Scan for the cell matching the given text and deliver its (X, Y) coordinate at center. 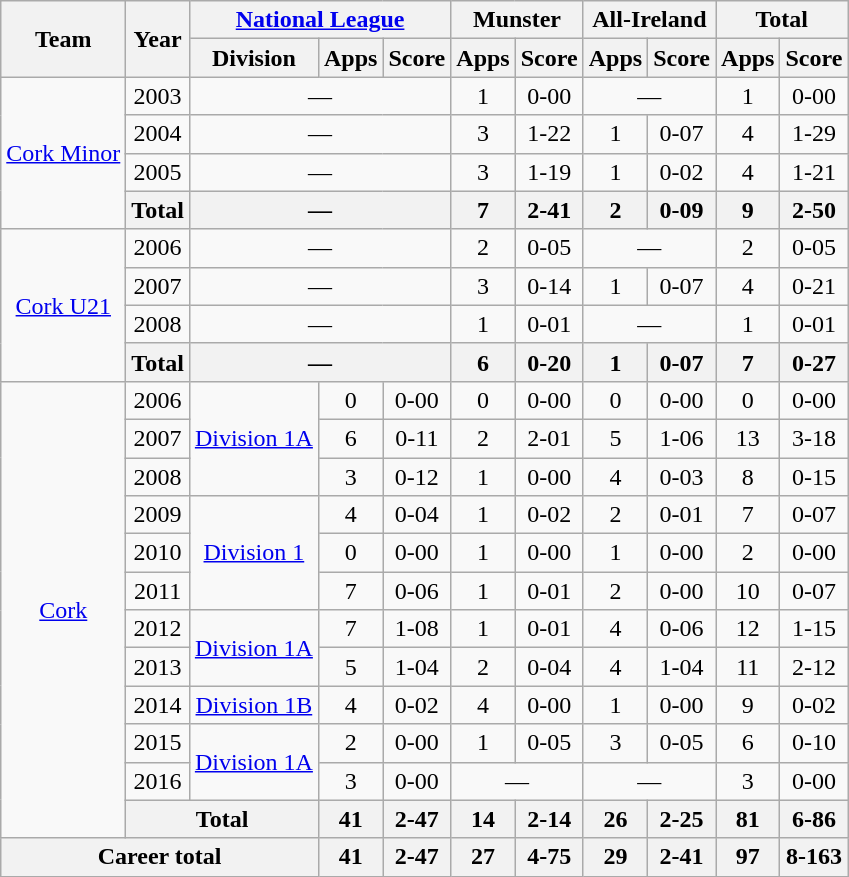
2-25 (682, 819)
All-Ireland (649, 20)
3-18 (814, 438)
2005 (158, 172)
1-06 (682, 438)
8-163 (814, 857)
81 (748, 819)
Career total (160, 857)
0-14 (549, 286)
0-27 (814, 362)
1-29 (814, 134)
1-15 (814, 629)
0-03 (682, 477)
26 (615, 819)
Division (254, 58)
Cork Minor (64, 153)
1-19 (549, 172)
14 (483, 819)
Year (158, 39)
2013 (158, 667)
2012 (158, 629)
2003 (158, 96)
2-14 (549, 819)
2-12 (814, 667)
29 (615, 857)
0-11 (417, 438)
97 (748, 857)
Division 1B (254, 705)
Munster (517, 20)
27 (483, 857)
National League (320, 20)
Team (64, 39)
0-12 (417, 477)
6-86 (814, 819)
11 (748, 667)
0-21 (814, 286)
1-21 (814, 172)
8 (748, 477)
2010 (158, 553)
Division 1 (254, 553)
2-01 (549, 438)
10 (748, 591)
2-50 (814, 210)
0-10 (814, 743)
2004 (158, 134)
13 (748, 438)
2014 (158, 705)
1-22 (549, 134)
2009 (158, 515)
12 (748, 629)
0-20 (549, 362)
0-09 (682, 210)
2016 (158, 781)
2011 (158, 591)
4-75 (549, 857)
0-15 (814, 477)
2015 (158, 743)
1-08 (417, 629)
Cork (64, 610)
Cork U21 (64, 305)
